Identify which cell holds the provided text, then report its [x, y] central coordinate. 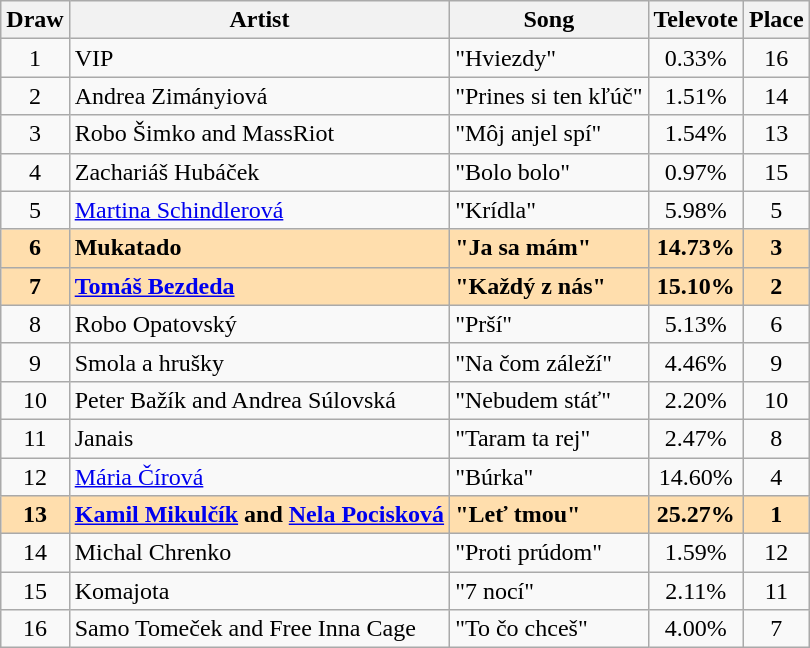
"Búrka" [549, 477]
5.98% [696, 210]
"Leť tmou" [549, 515]
25.27% [696, 515]
Samo Tomeček and Free Inna Cage [259, 629]
"Nebudem stáť" [549, 400]
2.47% [696, 438]
14.60% [696, 477]
1.59% [696, 553]
"Na čom záleží" [549, 362]
"Môj anjel spí" [549, 134]
1.54% [696, 134]
4.00% [696, 629]
Michal Chrenko [259, 553]
Mária Čírová [259, 477]
"To čo chceš" [549, 629]
"Prines si ten kľúč" [549, 96]
5.13% [696, 324]
Televote [696, 20]
"7 nocí" [549, 591]
Andrea Zimányiová [259, 96]
"Každý z nás" [549, 286]
Tomáš Bezdeda [259, 286]
2.20% [696, 400]
VIP [259, 58]
Komajota [259, 591]
Smola a hrušky [259, 362]
Robo Šimko and MassRiot [259, 134]
Janais [259, 438]
2.11% [696, 591]
"Taram ta rej" [549, 438]
0.97% [696, 172]
1.51% [696, 96]
"Hviezdy" [549, 58]
Zachariáš Hubáček [259, 172]
"Proti prúdom" [549, 553]
"Krídla" [549, 210]
Robo Opatovský [259, 324]
Peter Bažík and Andrea Súlovská [259, 400]
4.46% [696, 362]
"Bolo bolo" [549, 172]
Artist [259, 20]
15.10% [696, 286]
"Ja sa mám" [549, 248]
Kamil Mikulčík and Nela Pocisková [259, 515]
Place [777, 20]
Martina Schindlerová [259, 210]
"Prší" [549, 324]
0.33% [696, 58]
Mukatado [259, 248]
Draw [35, 20]
Song [549, 20]
14.73% [696, 248]
